Identify which cell holds the provided text, then report its [X, Y] central coordinate. 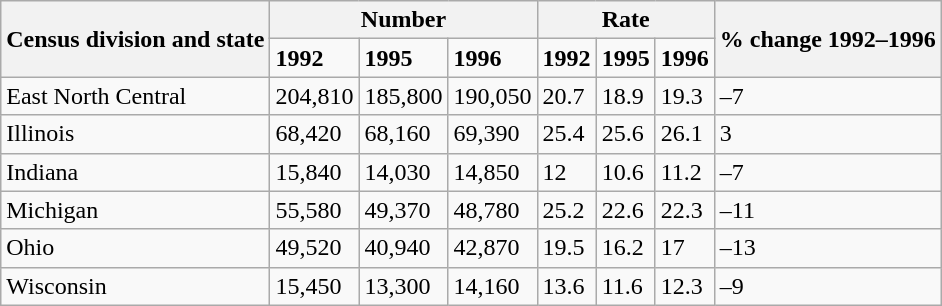
22.3 [684, 210]
Number [404, 20]
–9 [828, 286]
12 [566, 172]
13,300 [404, 286]
19.3 [684, 96]
42,870 [492, 248]
49,520 [314, 248]
–11 [828, 210]
55,580 [314, 210]
12.3 [684, 286]
17 [684, 248]
3 [828, 134]
15,450 [314, 286]
11.6 [626, 286]
69,390 [492, 134]
Ohio [136, 248]
–13 [828, 248]
Illinois [136, 134]
20.7 [566, 96]
% change 1992–1996 [828, 39]
15,840 [314, 172]
68,420 [314, 134]
49,370 [404, 210]
19.5 [566, 248]
10.6 [626, 172]
East North Central [136, 96]
68,160 [404, 134]
26.1 [684, 134]
Indiana [136, 172]
190,050 [492, 96]
11.2 [684, 172]
25.6 [626, 134]
14,160 [492, 286]
Wisconsin [136, 286]
22.6 [626, 210]
40,940 [404, 248]
204,810 [314, 96]
Census division and state [136, 39]
14,850 [492, 172]
13.6 [566, 286]
185,800 [404, 96]
25.2 [566, 210]
Michigan [136, 210]
14,030 [404, 172]
48,780 [492, 210]
25.4 [566, 134]
Rate [626, 20]
16.2 [626, 248]
18.9 [626, 96]
